Provide the [X, Y] coordinate of the cell's center where the given text is located.  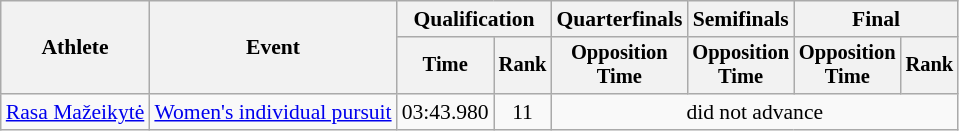
03:43.980 [446, 112]
11 [523, 112]
Quarterfinals [619, 19]
did not advance [754, 112]
Semifinals [740, 19]
Event [272, 48]
Time [446, 66]
Final [876, 19]
Qualification [474, 19]
Rasa Mažeikytė [76, 112]
Women's individual pursuit [272, 112]
Athlete [76, 48]
